Output the (X, Y) coordinate of the center of the cell containing the given text.  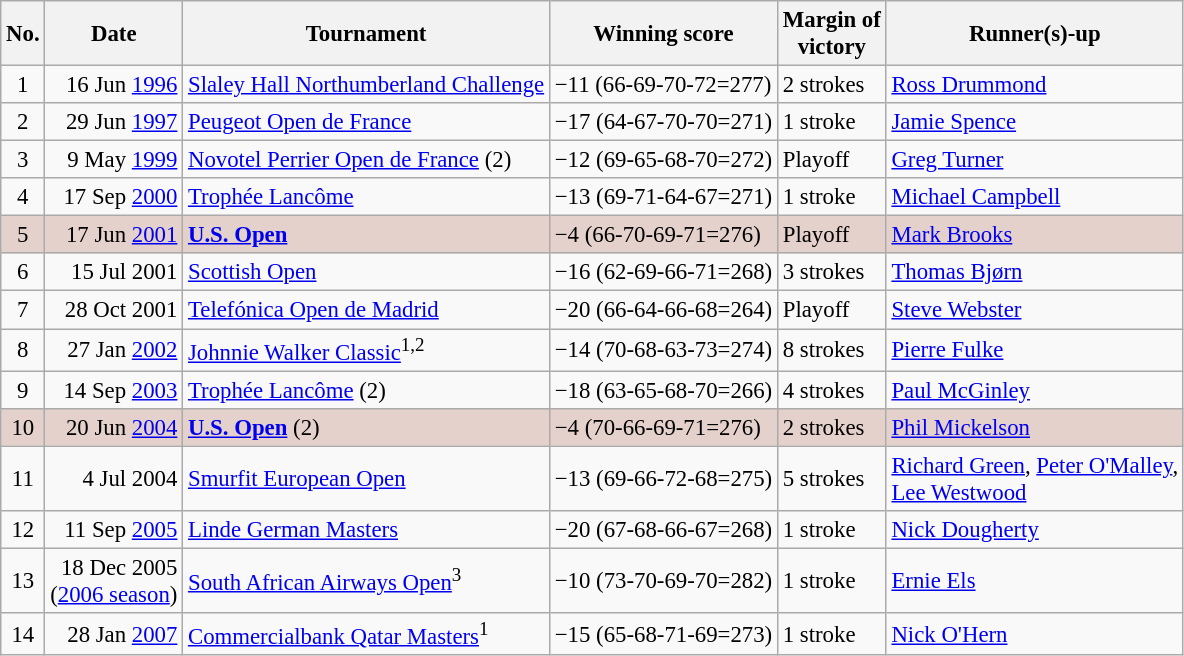
27 Jan 2002 (114, 350)
Nick O'Hern (1034, 634)
3 (23, 160)
14 (23, 634)
Pierre Fulke (1034, 350)
28 Jan 2007 (114, 634)
Peugeot Open de France (366, 122)
Greg Turner (1034, 160)
8 (23, 350)
12 (23, 530)
8 strokes (832, 350)
11 (23, 478)
Phil Mickelson (1034, 427)
Telefónica Open de Madrid (366, 310)
U.S. Open (366, 235)
7 (23, 310)
18 Dec 2005(2006 season) (114, 580)
Winning score (663, 34)
Slaley Hall Northumberland Challenge (366, 85)
13 (23, 580)
Scottish Open (366, 273)
5 (23, 235)
17 Jun 2001 (114, 235)
4 Jul 2004 (114, 478)
Linde German Masters (366, 530)
15 Jul 2001 (114, 273)
Johnnie Walker Classic1,2 (366, 350)
5 strokes (832, 478)
Nick Dougherty (1034, 530)
Trophée Lancôme (2) (366, 390)
9 May 1999 (114, 160)
−12 (69-65-68-70=272) (663, 160)
−14 (70-68-63-73=274) (663, 350)
Thomas Bjørn (1034, 273)
Runner(s)-up (1034, 34)
Novotel Perrier Open de France (2) (366, 160)
Smurfit European Open (366, 478)
−4 (66-70-69-71=276) (663, 235)
14 Sep 2003 (114, 390)
Tournament (366, 34)
4 strokes (832, 390)
−17 (64-67-70-70=271) (663, 122)
9 (23, 390)
−15 (65-68-71-69=273) (663, 634)
−13 (69-71-64-67=271) (663, 197)
−10 (73-70-69-70=282) (663, 580)
−11 (66-69-70-72=277) (663, 85)
1 (23, 85)
−20 (67-68-66-67=268) (663, 530)
Date (114, 34)
U.S. Open (2) (366, 427)
South African Airways Open3 (366, 580)
Mark Brooks (1034, 235)
Jamie Spence (1034, 122)
Trophée Lancôme (366, 197)
Steve Webster (1034, 310)
6 (23, 273)
Commercialbank Qatar Masters1 (366, 634)
−20 (66-64-66-68=264) (663, 310)
Margin ofvictory (832, 34)
Paul McGinley (1034, 390)
Ross Drummond (1034, 85)
−18 (63-65-68-70=266) (663, 390)
Richard Green, Peter O'Malley, Lee Westwood (1034, 478)
2 (23, 122)
29 Jun 1997 (114, 122)
16 Jun 1996 (114, 85)
17 Sep 2000 (114, 197)
20 Jun 2004 (114, 427)
4 (23, 197)
−16 (62-69-66-71=268) (663, 273)
10 (23, 427)
Michael Campbell (1034, 197)
−4 (70-66-69-71=276) (663, 427)
28 Oct 2001 (114, 310)
3 strokes (832, 273)
−13 (69-66-72-68=275) (663, 478)
11 Sep 2005 (114, 530)
No. (23, 34)
Ernie Els (1034, 580)
